For the text-containing cell, return its midpoint in [X, Y] coordinate format. 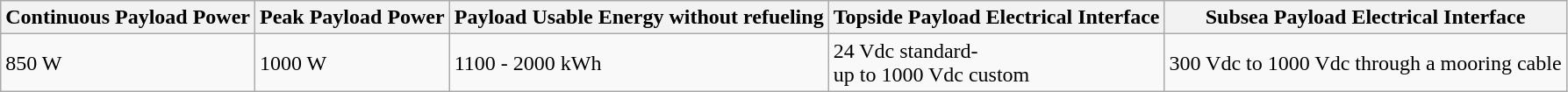
Continuous Payload Power [128, 18]
Peak Payload Power [353, 18]
1000 W [353, 63]
Subsea Payload Electrical Interface [1365, 18]
24 Vdc standard-up to 1000 Vdc custom [997, 63]
850 W [128, 63]
Payload Usable Energy without refueling [639, 18]
300 Vdc to 1000 Vdc through a mooring cable [1365, 63]
Topside Payload Electrical Interface [997, 18]
1100 - 2000 kWh [639, 63]
